Return the [X, Y] coordinate for the center point of the cell that contains the specified text.  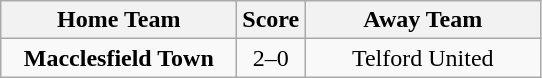
Macclesfield Town [119, 58]
Telford United [423, 58]
Away Team [423, 20]
Score [271, 20]
2–0 [271, 58]
Home Team [119, 20]
